For the text-containing cell, return its midpoint in [X, Y] coordinate format. 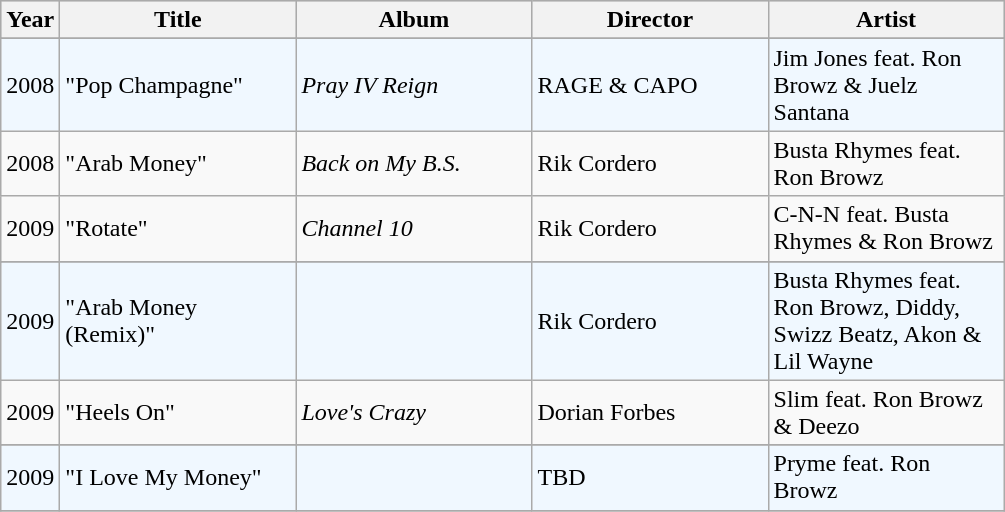
"Pop Champagne" [178, 85]
Love's Crazy [414, 412]
Director [650, 20]
Artist [886, 20]
Pryme feat. Ron Browz [886, 478]
"Arab Money (Remix)" [178, 320]
Album [414, 20]
Jim Jones feat. Ron Browz & Juelz Santana [886, 85]
RAGE & CAPO [650, 85]
C-N-N feat. Busta Rhymes & Ron Browz [886, 228]
"Arab Money" [178, 164]
"Heels On" [178, 412]
TBD [650, 478]
Busta Rhymes feat. Ron Browz, Diddy, Swizz Beatz, Akon & Lil Wayne [886, 320]
Pray IV Reign [414, 85]
"Rotate" [178, 228]
Dorian Forbes [650, 412]
Slim feat. Ron Browz & Deezo [886, 412]
Busta Rhymes feat. Ron Browz [886, 164]
Back on My B.S. [414, 164]
"I Love My Money" [178, 478]
Channel 10 [414, 228]
Year [30, 20]
Title [178, 20]
